Identify which cell holds the provided text, then report its (x, y) central coordinate. 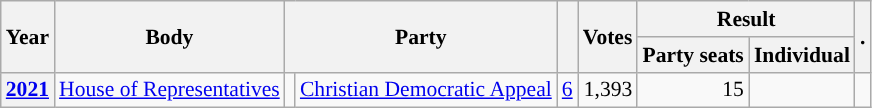
Party seats (692, 55)
15 (692, 90)
. (863, 36)
House of Representatives (170, 90)
Party (421, 36)
6 (568, 90)
1,393 (608, 90)
Christian Democratic Appeal (426, 90)
Votes (608, 36)
2021 (28, 90)
Body (170, 36)
Individual (802, 55)
Result (746, 19)
Year (28, 36)
